From the cell containing the given text, extract its center point as (x, y) coordinate. 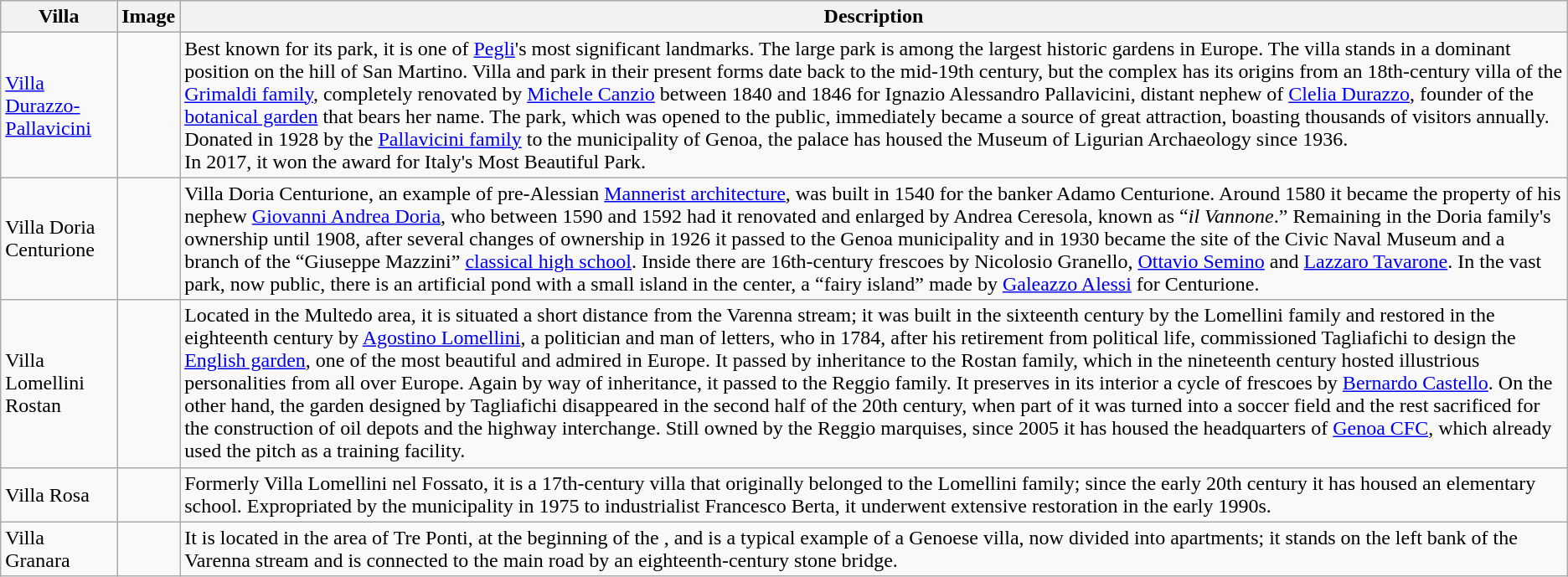
Villa Doria Centurione (59, 239)
Image (149, 17)
Villa Rosa (59, 494)
Villa Durazzo-Pallavicini (59, 106)
Villa (59, 17)
Description (874, 17)
Villa Lomellini Rostan (59, 384)
Villa Granara (59, 549)
